Determine the [X, Y] coordinate at the center of the cell enclosing the given text.  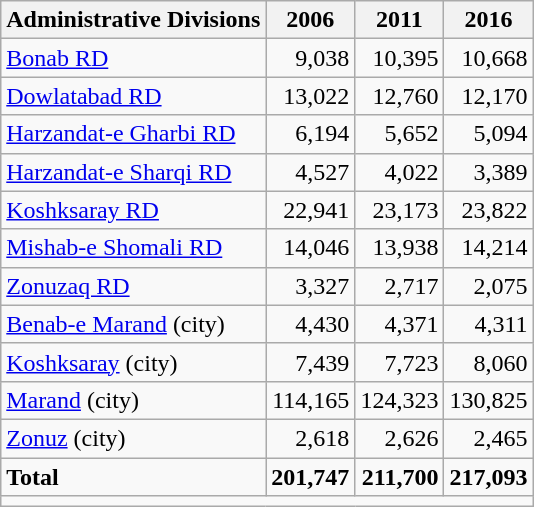
12,760 [400, 96]
114,165 [310, 400]
130,825 [488, 400]
10,668 [488, 58]
2,626 [400, 438]
12,170 [488, 96]
2,618 [310, 438]
124,323 [400, 400]
Zonuz (city) [134, 438]
4,022 [400, 172]
13,022 [310, 96]
Mishab-e Shomali RD [134, 248]
2,465 [488, 438]
3,389 [488, 172]
13,938 [400, 248]
22,941 [310, 210]
2,075 [488, 286]
7,723 [400, 362]
2016 [488, 20]
9,038 [310, 58]
217,093 [488, 477]
Koshksaray RD [134, 210]
Total [134, 477]
Administrative Divisions [134, 20]
Harzandat-e Gharbi RD [134, 134]
Marand (city) [134, 400]
14,214 [488, 248]
10,395 [400, 58]
14,046 [310, 248]
4,430 [310, 324]
8,060 [488, 362]
7,439 [310, 362]
Koshksaray (city) [134, 362]
211,700 [400, 477]
Zonuzaq RD [134, 286]
Benab-e Marand (city) [134, 324]
Dowlatabad RD [134, 96]
4,371 [400, 324]
2011 [400, 20]
Harzandat-e Sharqi RD [134, 172]
4,311 [488, 324]
3,327 [310, 286]
201,747 [310, 477]
4,527 [310, 172]
23,173 [400, 210]
5,652 [400, 134]
6,194 [310, 134]
2006 [310, 20]
5,094 [488, 134]
23,822 [488, 210]
Bonab RD [134, 58]
2,717 [400, 286]
